From the cell containing the given text, extract its center point as [X, Y] coordinate. 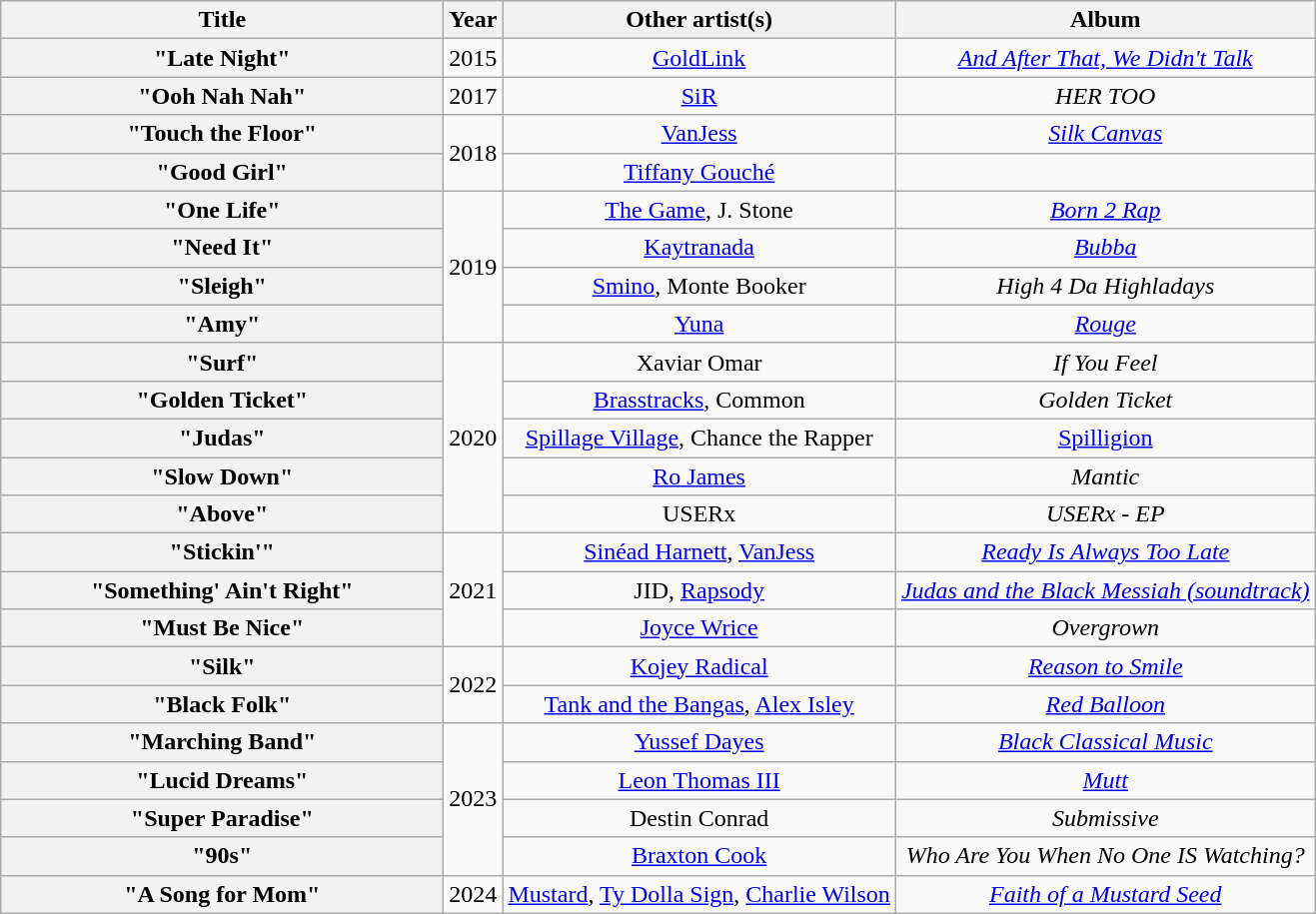
Spillage Village, Chance the Rapper [699, 438]
2019 [474, 267]
HER TOO [1105, 96]
"Black Folk" [222, 704]
JID, Rapsody [699, 590]
Braxton Cook [699, 856]
Submissive [1105, 818]
"A Song for Mom" [222, 894]
USERx - EP [1105, 514]
Mantic [1105, 476]
2017 [474, 96]
Tank and the Bangas, Alex Isley [699, 704]
Sinéad Harnett, VanJess [699, 552]
"Sleigh" [222, 286]
Ready Is Always Too Late [1105, 552]
2020 [474, 438]
"Touch the Floor" [222, 134]
2021 [474, 590]
Mustard, Ty Dolla Sign, Charlie Wilson [699, 894]
GoldLink [699, 58]
Album [1105, 20]
Year [474, 20]
"One Life" [222, 210]
Judas and the Black Messiah (soundtrack) [1105, 590]
"Slow Down" [222, 476]
USERx [699, 514]
Destin Conrad [699, 818]
2023 [474, 799]
Brasstracks, Common [699, 400]
Born 2 Rap [1105, 210]
Smino, Monte Booker [699, 286]
"Silk" [222, 666]
"Super Paradise" [222, 818]
Who Are You When No One IS Watching? [1105, 856]
"Judas" [222, 438]
Overgrown [1105, 628]
Faith of a Mustard Seed [1105, 894]
"Lucid Dreams" [222, 780]
"Amy" [222, 324]
Yuna [699, 324]
Leon Thomas III [699, 780]
"Something' Ain't Right" [222, 590]
"90s" [222, 856]
Silk Canvas [1105, 134]
Golden Ticket [1105, 400]
"Marching Band" [222, 742]
SiR [699, 96]
2015 [474, 58]
"Late Night" [222, 58]
The Game, J. Stone [699, 210]
Ro James [699, 476]
Black Classical Music [1105, 742]
"Must Be Nice" [222, 628]
Kaytranada [699, 248]
Red Balloon [1105, 704]
And After That, We Didn't Talk [1105, 58]
2024 [474, 894]
Title [222, 20]
"Golden Ticket" [222, 400]
Reason to Smile [1105, 666]
Xaviar Omar [699, 362]
2022 [474, 685]
Mutt [1105, 780]
"Ooh Nah Nah" [222, 96]
"Good Girl" [222, 172]
Bubba [1105, 248]
Joyce Wrice [699, 628]
"Surf" [222, 362]
High 4 Da Highladays [1105, 286]
Other artist(s) [699, 20]
Rouge [1105, 324]
If You Feel [1105, 362]
Tiffany Gouché [699, 172]
Kojey Radical [699, 666]
"Above" [222, 514]
2018 [474, 153]
"Need It" [222, 248]
"Stickin'" [222, 552]
VanJess [699, 134]
Yussef Dayes [699, 742]
Spilligion [1105, 438]
